Provide the [X, Y] coordinate of the cell's center where the given text is located.  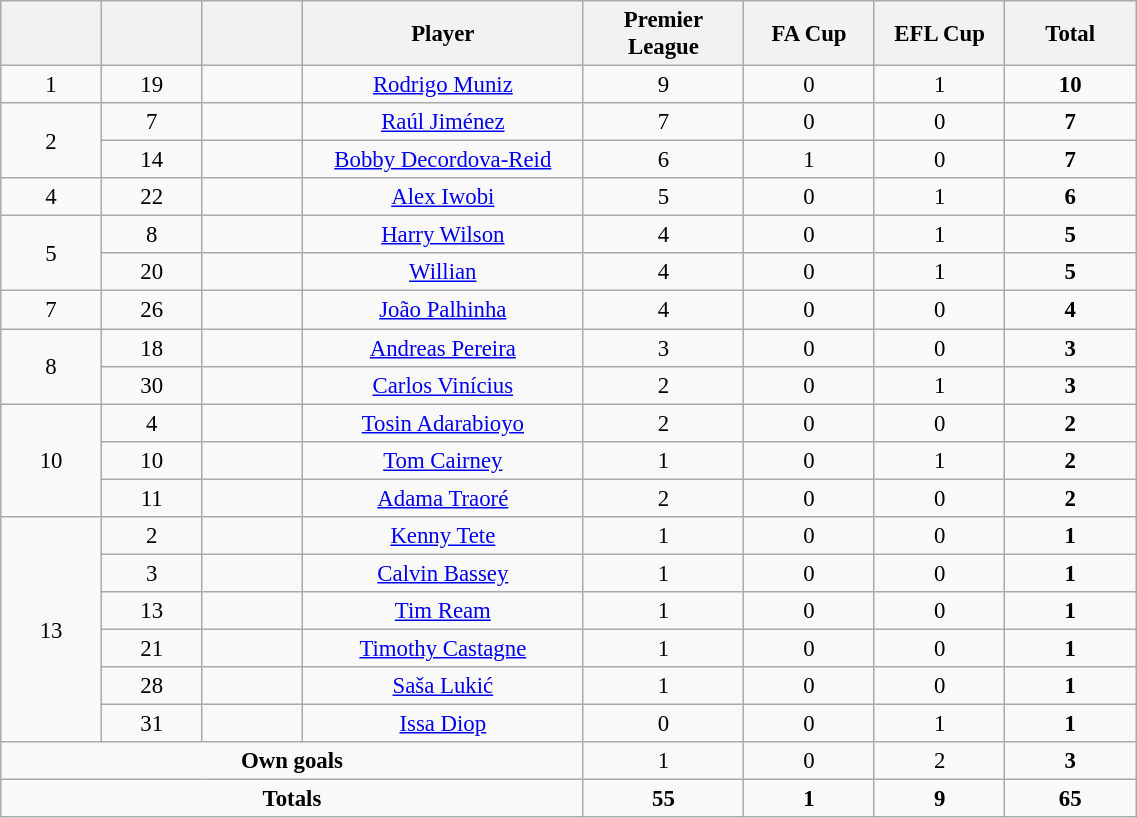
Bobby Decordova-Reid [444, 160]
Player [444, 34]
Totals [292, 799]
EFL Cup [940, 34]
55 [664, 799]
Kenny Tete [444, 536]
26 [152, 310]
Calvin Bassey [444, 573]
11 [152, 498]
21 [152, 648]
28 [152, 686]
João Palhinha [444, 310]
Willian [444, 273]
65 [1070, 799]
31 [152, 724]
30 [152, 385]
Premier League [664, 34]
Tim Ream [444, 611]
22 [152, 197]
Raúl Jiménez [444, 122]
Adama Traoré [444, 498]
Tosin Adarabioyo [444, 423]
Own goals [292, 761]
Tom Cairney [444, 460]
Harry Wilson [444, 235]
Andreas Pereira [444, 348]
Carlos Vinícius [444, 385]
20 [152, 273]
18 [152, 348]
Issa Diop [444, 724]
Rodrigo Muniz [444, 85]
Total [1070, 34]
14 [152, 160]
Alex Iwobi [444, 197]
Saša Lukić [444, 686]
19 [152, 85]
FA Cup [810, 34]
Timothy Castagne [444, 648]
